Scan for the cell matching the given text and deliver its (x, y) coordinate at center. 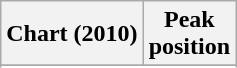
Chart (2010) (72, 34)
Peakposition (189, 34)
